Capture the cell that displays the provided text and extract its (x, y) central coordinate. 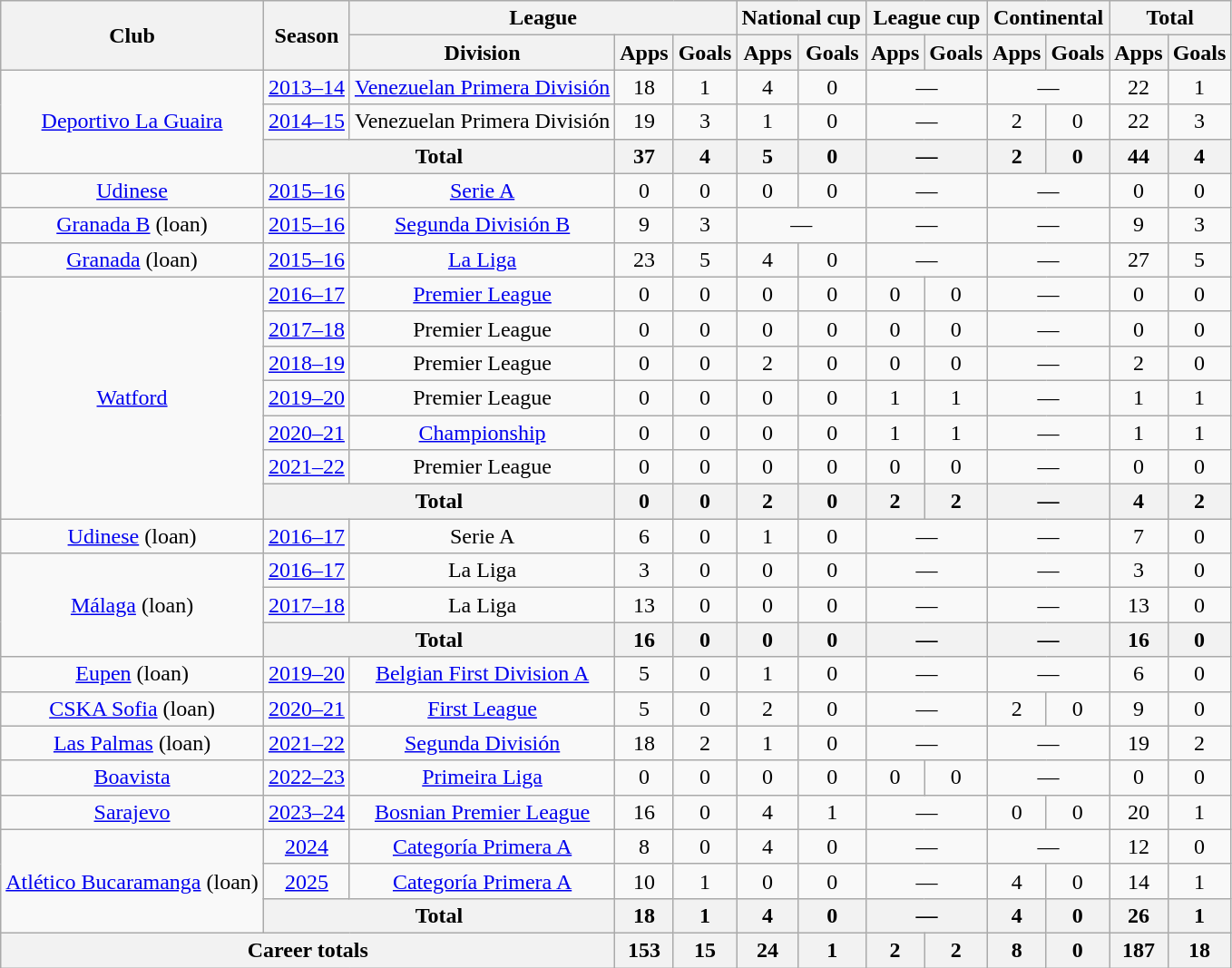
Belgian First Division A (482, 674)
CSKA Sofia (loan) (132, 709)
153 (644, 950)
2023–24 (307, 812)
Eupen (loan) (132, 674)
187 (1139, 950)
2022–23 (307, 777)
Bosnian Premier League (482, 812)
Atlético Bucaramanga (loan) (132, 881)
Club (132, 35)
15 (705, 950)
44 (1139, 156)
2013–14 (307, 87)
Granada B (loan) (132, 225)
League (543, 18)
Granada (loan) (132, 259)
2014–15 (307, 122)
Boavista (132, 777)
2018–19 (307, 363)
10 (644, 881)
Málaga (loan) (132, 605)
Segunda División B (482, 225)
2025 (307, 881)
Continental (1049, 18)
Career totals (308, 950)
24 (768, 950)
Sarajevo (132, 812)
Segunda División (482, 743)
12 (1139, 846)
26 (1139, 915)
Division (482, 53)
Udinese (loan) (132, 536)
First League (482, 709)
37 (644, 156)
Udinese (132, 191)
Watford (132, 397)
20 (1139, 812)
27 (1139, 259)
League cup (926, 18)
Deportivo La Guaira (132, 122)
Season (307, 35)
Las Palmas (loan) (132, 743)
2024 (307, 846)
23 (644, 259)
Primeira Liga (482, 777)
Championship (482, 433)
7 (1139, 536)
14 (1139, 881)
National cup (801, 18)
